Determine the [X, Y] coordinate at the center of the cell enclosing the given text.  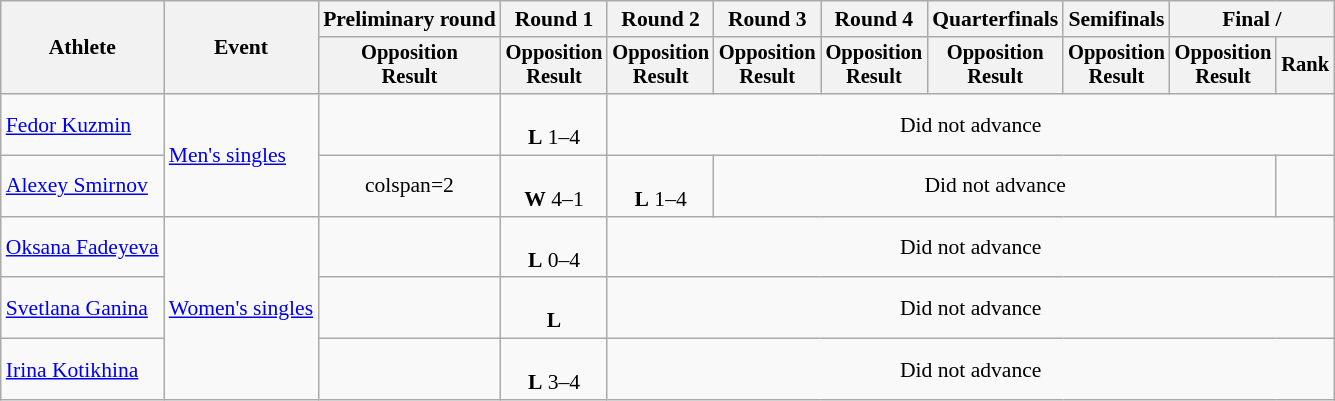
L 0–4 [554, 248]
Final / [1252, 19]
Quarterfinals [995, 19]
Semifinals [1116, 19]
W 4–1 [554, 186]
L 3–4 [554, 370]
Women's singles [241, 308]
Round 1 [554, 19]
Round 4 [874, 19]
Rank [1305, 66]
Round 3 [768, 19]
Athlete [82, 48]
Alexey Smirnov [82, 186]
L [554, 308]
Oksana Fadeyeva [82, 248]
Men's singles [241, 155]
Round 2 [660, 19]
Svetlana Ganina [82, 308]
Event [241, 48]
colspan=2 [410, 186]
Fedor Kuzmin [82, 124]
Irina Kotikhina [82, 370]
Preliminary round [410, 19]
